Pinpoint the cell where the given text exists, returning its (x, y) midpoint coordinate. 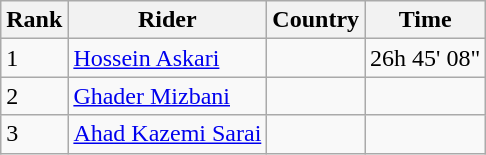
Hossein Askari (168, 58)
Rider (168, 20)
Rank (34, 20)
Country (316, 20)
3 (34, 134)
Ghader Mizbani (168, 96)
26h 45' 08" (426, 58)
Ahad Kazemi Sarai (168, 134)
Time (426, 20)
2 (34, 96)
1 (34, 58)
